Extract the [X, Y] coordinate from the center of the cell holding the provided text.  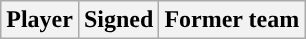
Signed [118, 20]
Player [40, 20]
Former team [232, 20]
